Return [x, y] of the center of cell containing provided text 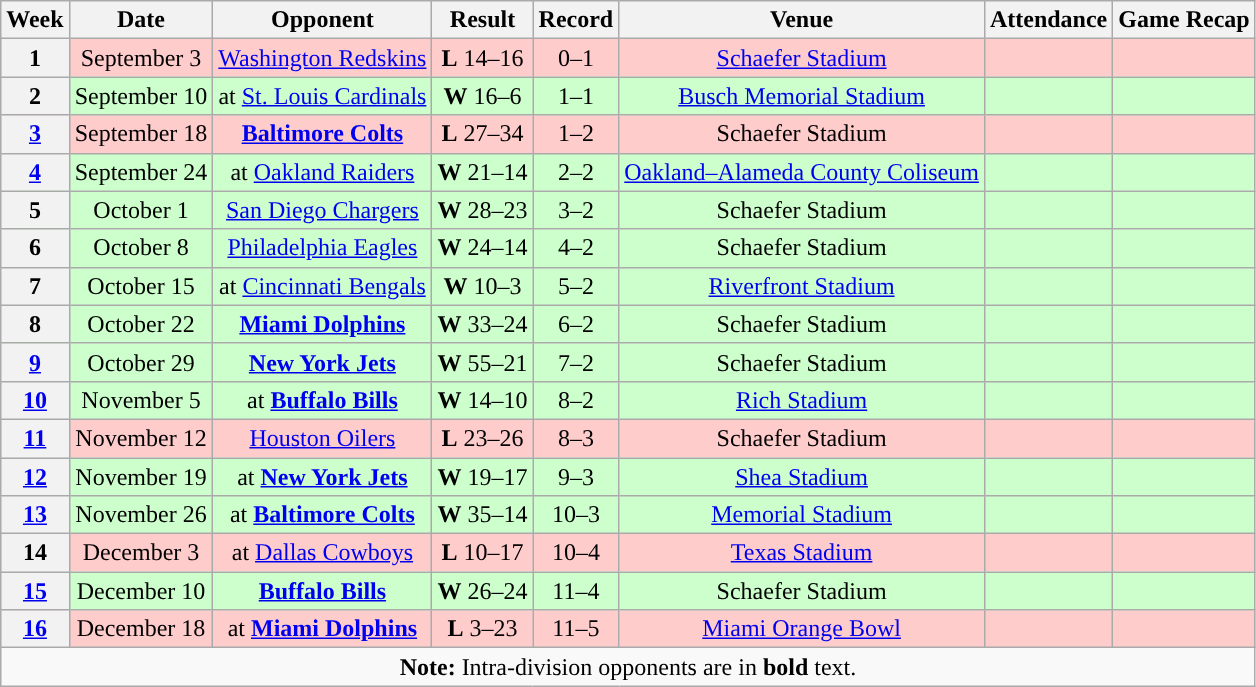
2 [35, 96]
Busch Memorial Stadium [802, 96]
W 26–24 [482, 591]
6 [35, 248]
1 [35, 58]
at St. Louis Cardinals [322, 96]
Philadelphia Eagles [322, 248]
4 [35, 172]
W 10–3 [482, 286]
Date [141, 20]
16 [35, 629]
5–2 [576, 286]
10–4 [576, 553]
Opponent [322, 20]
at Baltimore Colts [322, 515]
6–2 [576, 324]
New York Jets [322, 362]
September 10 [141, 96]
13 [35, 515]
L 10–17 [482, 553]
11 [35, 438]
Game Recap [1184, 20]
8 [35, 324]
September 18 [141, 134]
8–3 [576, 438]
October 15 [141, 286]
1–2 [576, 134]
Miami Orange Bowl [802, 629]
9–3 [576, 477]
9 [35, 362]
Attendance [1048, 20]
14 [35, 553]
Buffalo Bills [322, 591]
at Oakland Raiders [322, 172]
October 1 [141, 210]
W 24–14 [482, 248]
10–3 [576, 515]
W 14–10 [482, 400]
Result [482, 20]
at Buffalo Bills [322, 400]
7 [35, 286]
November 26 [141, 515]
Oakland–Alameda County Coliseum [802, 172]
Rich Stadium [802, 400]
L 14–16 [482, 58]
Shea Stadium [802, 477]
11–4 [576, 591]
L 27–34 [482, 134]
10 [35, 400]
November 12 [141, 438]
W 35–14 [482, 515]
12 [35, 477]
Week [35, 20]
7–2 [576, 362]
September 3 [141, 58]
October 29 [141, 362]
at Miami Dolphins [322, 629]
December 10 [141, 591]
at Cincinnati Bengals [322, 286]
2–2 [576, 172]
at Dallas Cowboys [322, 553]
8–2 [576, 400]
Note: Intra-division opponents are in bold text. [628, 667]
Record [576, 20]
Washington Redskins [322, 58]
at New York Jets [322, 477]
3–2 [576, 210]
November 5 [141, 400]
Houston Oilers [322, 438]
September 24 [141, 172]
Venue [802, 20]
W 16–6 [482, 96]
W 55–21 [482, 362]
December 18 [141, 629]
5 [35, 210]
11–5 [576, 629]
1–1 [576, 96]
W 21–14 [482, 172]
San Diego Chargers [322, 210]
W 19–17 [482, 477]
October 8 [141, 248]
W 33–24 [482, 324]
4–2 [576, 248]
October 22 [141, 324]
15 [35, 591]
November 19 [141, 477]
0–1 [576, 58]
Texas Stadium [802, 553]
December 3 [141, 553]
3 [35, 134]
Baltimore Colts [322, 134]
Riverfront Stadium [802, 286]
W 28–23 [482, 210]
Memorial Stadium [802, 515]
L 3–23 [482, 629]
L 23–26 [482, 438]
Miami Dolphins [322, 324]
